Locate the cell with the specified text and output its (X, Y) center coordinate. 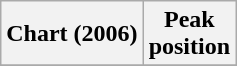
Peakposition (189, 34)
Chart (2006) (72, 34)
